Output the [X, Y] coordinate of the center of the cell containing the given text.  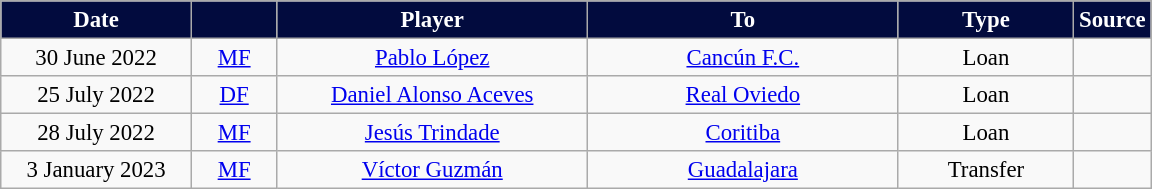
30 June 2022 [96, 58]
Date [96, 20]
25 July 2022 [96, 95]
28 July 2022 [96, 133]
Jesús Trindade [432, 133]
Guadalajara [744, 170]
Transfer [986, 170]
3 January 2023 [96, 170]
Daniel Alonso Aceves [432, 95]
To [744, 20]
Type [986, 20]
DF [234, 95]
Source [1112, 20]
Coritiba [744, 133]
Víctor Guzmán [432, 170]
Real Oviedo [744, 95]
Cancún F.C. [744, 58]
Pablo López [432, 58]
Player [432, 20]
